Pinpoint the cell where the given text exists, returning its [x, y] midpoint coordinate. 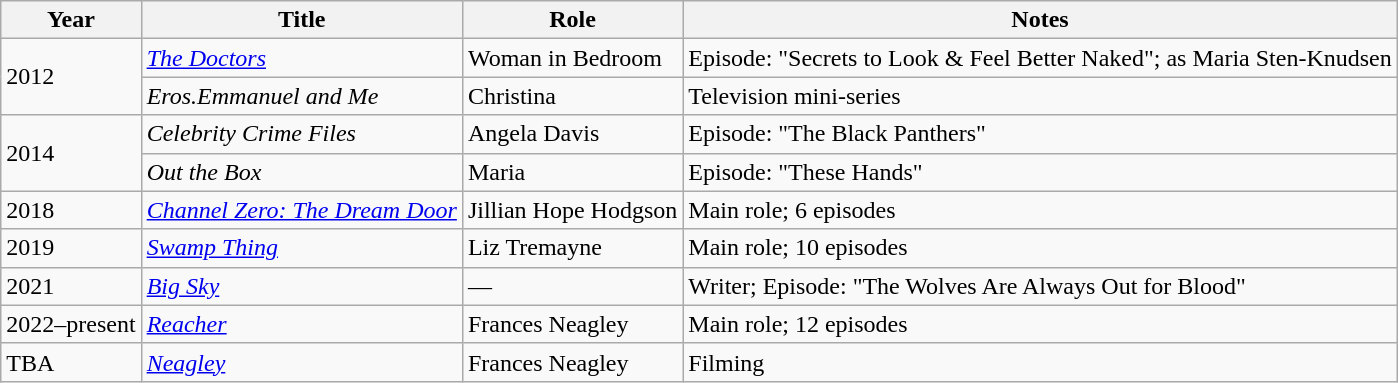
Eros.Emmanuel and Me [302, 96]
Swamp Thing [302, 248]
Maria [572, 172]
2021 [71, 286]
Episode: "Secrets to Look & Feel Better Naked"; as Maria Sten-Knudsen [1040, 58]
Liz Tremayne [572, 248]
Main role; 10 episodes [1040, 248]
Notes [1040, 20]
Reacher [302, 324]
Episode: "These Hands" [1040, 172]
Main role; 12 episodes [1040, 324]
TBA [71, 362]
2014 [71, 153]
Filming [1040, 362]
Episode: "The Black Panthers" [1040, 134]
Role [572, 20]
Woman in Bedroom [572, 58]
Big Sky [302, 286]
Television mini-series [1040, 96]
Out the Box [302, 172]
Channel Zero: The Dream Door [302, 210]
Year [71, 20]
2022–present [71, 324]
Jillian Hope Hodgson [572, 210]
Angela Davis [572, 134]
Christina [572, 96]
Title [302, 20]
2012 [71, 77]
Main role; 6 episodes [1040, 210]
Writer; Episode: "The Wolves Are Always Out for Blood" [1040, 286]
Celebrity Crime Files [302, 134]
— [572, 286]
2019 [71, 248]
Neagley [302, 362]
The Doctors [302, 58]
2018 [71, 210]
